Provide the (X, Y) coordinate of the cell's center where the given text is located.  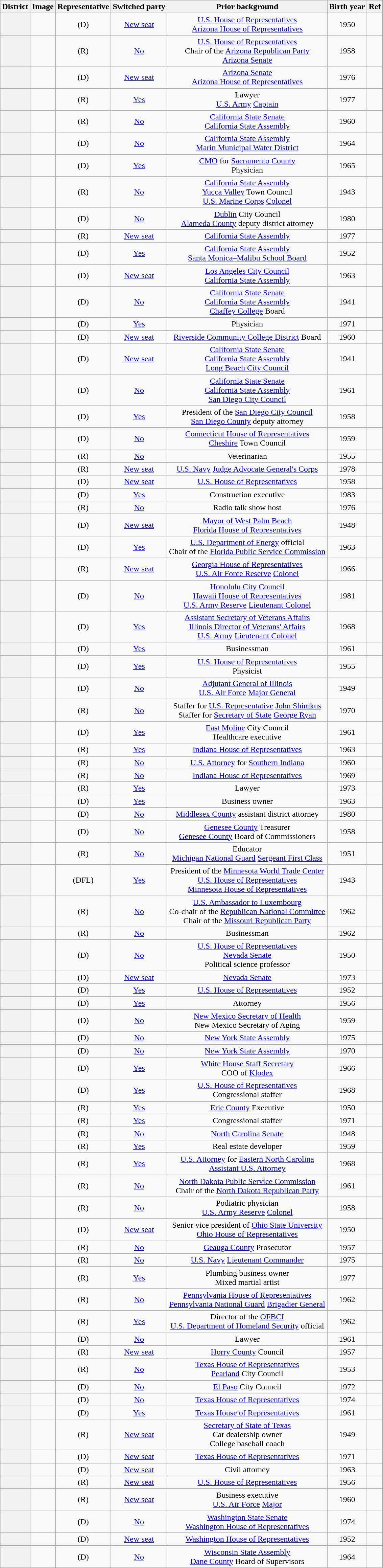
Senior vice president of Ohio State UniversityOhio House of Representatives (247, 1230)
Secretary of State of TexasCar dealership ownerCollege baseball coach (247, 1434)
U.S. House of RepresentativesChair of the Arizona Republican PartyArizona Senate (247, 51)
1978 (347, 469)
U.S. Department of Energy officialChair of the Florida Public Service Commission (247, 547)
Connecticut House of RepresentativesCheshire Town Council (247, 438)
1983 (347, 495)
El Paso City Council (247, 1387)
California State Assembly (247, 236)
U.S. Navy Judge Advocate General's Corps (247, 469)
Veterinarian (247, 456)
U.S. Navy Lieutenant Commander (247, 1260)
U.S. Attorney for Eastern North CarolinaAssistant U.S. Attorney (247, 1164)
Congressional staffer (247, 1120)
Civil attorney (247, 1469)
Texas House of RepresentativesPearland City Council (247, 1369)
EducatorMichigan National Guard Sergeant First Class (247, 853)
East Moline City CouncilHealthcare executive (247, 732)
Pennsylvania House of RepresentativesPennsylvania National Guard Brigadier General (247, 1300)
White House Staff SecretaryCOO of Klodex (247, 1068)
Attorney (247, 1003)
Adjutant General of IllinoisU.S. Air Force Major General (247, 688)
Washington State SenateWashington House of Representatives (247, 1522)
Physician (247, 324)
Wisconsin State AssemblyDane County Board of Supervisors (247, 1557)
California State SenateCalifornia State Assembly (247, 121)
Nevada Senate (247, 977)
U.S. House of RepresentativesNevada SenatePolitical science professor (247, 955)
Los Angeles City CouncilCalifornia State Assembly (247, 275)
Birth year (347, 7)
Staffer for U.S. Representative John ShimkusStaffer for Secretary of State George Ryan (247, 710)
Radio talk show host (247, 507)
Switched party (139, 7)
Arizona SenateArizona House of Representatives (247, 77)
California State SenateCalifornia State AssemblySan Diego City Council (247, 390)
Geauga County Prosecutor (247, 1247)
Real estate developer (247, 1146)
North Dakota Public Service CommissionChair of the North Dakota Republican Party (247, 1185)
Construction executive (247, 495)
Georgia House of RepresentativesU.S. Air Force Reserve Colonel (247, 569)
U.S. House of RepresentativesArizona House of Representatives (247, 24)
1981 (347, 595)
President of the Minnesota World Trade CenterU.S. House of RepresentativesMinnesota House of Representatives (247, 880)
Honolulu City CouncilHawaii House of RepresentativesU.S. Army Reserve Lieutenant Colonel (247, 595)
1953 (347, 1369)
Dublin City CouncilAlameda County deputy district attorney (247, 219)
Middlesex County assistant district attorney (247, 814)
California State AssemblyMarin Municipal Water District (247, 143)
U.S. House of RepresentativesPhysicist (247, 666)
Washington House of Representatives (247, 1539)
Ref (375, 7)
(DFL) (83, 880)
Assistant Secretary of Veterans AffairsIllinois Director of Veterans' AffairsU.S. Army Lieutenant Colonel (247, 627)
Plumbing business ownerMixed martial artist (247, 1277)
Business owner (247, 801)
1969 (347, 775)
LawyerU.S. Army Captain (247, 99)
New Mexico Secretary of HealthNew Mexico Secretary of Aging (247, 1020)
1965 (347, 165)
Prior background (247, 7)
California State AssemblyYucca Valley Town CouncilU.S. Marine Corps Colonel (247, 192)
Image (43, 7)
Erie County Executive (247, 1108)
CMO for Sacramento CountyPhysician (247, 165)
District (15, 7)
Horry County Council (247, 1352)
California State SenateCalifornia State AssemblyLong Beach City Council (247, 359)
U.S. House of RepresentativesCongressional staffer (247, 1090)
Representative (83, 7)
U.S. Attorney for Southern Indiana (247, 763)
1951 (347, 853)
U.S. Ambassador to LuxembourgCo-chair of the Republican National CommitteeChair of the Missouri Republican Party (247, 911)
Mayor of West Palm BeachFlorida House of Representatives (247, 525)
California State AssemblySanta Monica–Malibu School Board (247, 253)
1972 (347, 1387)
President of the San Diego City CouncilSan Diego County deputy attorney (247, 417)
Podiatric physicianU.S. Army Reserve Colonel (247, 1208)
Business executiveU.S. Air Force Major (247, 1500)
California State SenateCalifornia State AssemblyChaffey College Board (247, 302)
Director of the OFBCIU.S. Department of Homeland Security official (247, 1321)
Genesee County TreasurerGenesee County Board of Commissioners (247, 832)
North Carolina Senate (247, 1133)
Riverside Community College District Board (247, 337)
